From the cell containing the given text, extract its center point as [x, y] coordinate. 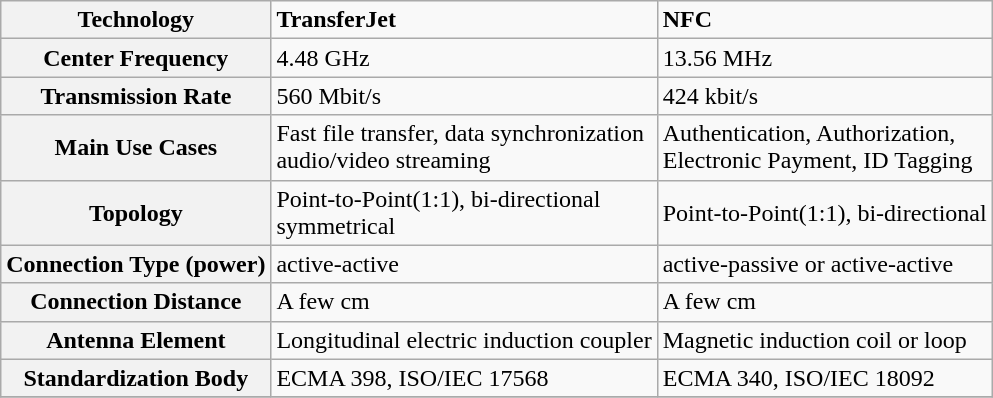
Center Frequency [136, 58]
4.48 GHz [464, 58]
ECMA 398, ISO/IEC 17568 [464, 378]
424 kbit/s [824, 96]
Longitudinal electric induction coupler [464, 340]
13.56 MHz [824, 58]
Antenna Element [136, 340]
Standardization Body [136, 378]
Topology [136, 212]
TransferJet [464, 20]
Connection Type (power) [136, 264]
Magnetic induction coil or loop [824, 340]
560 Mbit/s [464, 96]
Transmission Rate [136, 96]
Technology [136, 20]
ECMA 340, ISO/IEC 18092 [824, 378]
active-active [464, 264]
NFC [824, 20]
Point-to-Point(1:1), bi-directional [824, 212]
active-passive or active-active [824, 264]
Connection Distance [136, 302]
Main Use Cases [136, 148]
Point-to-Point(1:1), bi-directionalsymmetrical [464, 212]
Fast file transfer, data synchronizationaudio/video streaming [464, 148]
Authentication, Authorization,Electronic Payment, ID Tagging [824, 148]
